Scan for the cell matching the given text and deliver its (X, Y) coordinate at center. 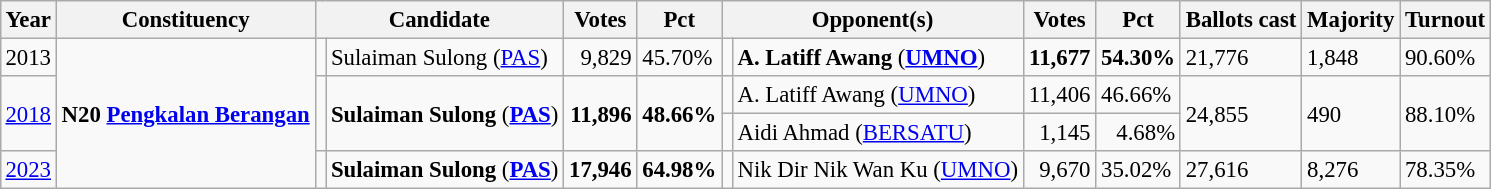
45.70% (680, 57)
Ballots cast (1240, 20)
88.10% (1446, 114)
Candidate (440, 20)
48.66% (680, 114)
N20 Pengkalan Berangan (186, 113)
11,406 (1059, 95)
11,677 (1059, 57)
1,145 (1059, 133)
90.60% (1446, 57)
Nik Dir Nik Wan Ku (UMNO) (878, 170)
Turnout (1446, 20)
Opponent(s) (873, 20)
Aidi Ahmad (BERSATU) (878, 133)
490 (1351, 114)
54.30% (1138, 57)
17,946 (600, 170)
4.68% (1138, 133)
46.66% (1138, 95)
Majority (1351, 20)
8,276 (1351, 170)
64.98% (680, 170)
35.02% (1138, 170)
2013 (28, 57)
11,896 (600, 114)
2018 (28, 114)
21,776 (1240, 57)
1,848 (1351, 57)
Year (28, 20)
78.35% (1446, 170)
2023 (28, 170)
Constituency (186, 20)
9,829 (600, 57)
24,855 (1240, 114)
9,670 (1059, 170)
27,616 (1240, 170)
